For the text-containing cell, return its midpoint in (x, y) coordinate format. 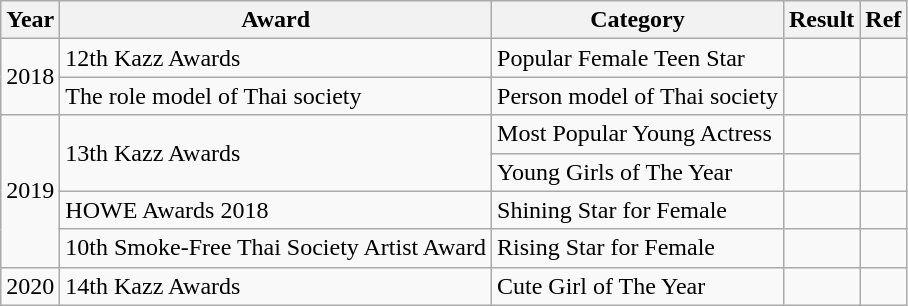
Cute Girl of The Year (638, 286)
Shining Star for Female (638, 210)
Category (638, 20)
HOWE Awards 2018 (276, 210)
Year (30, 20)
Result (821, 20)
13th Kazz Awards (276, 153)
Popular Female Teen Star (638, 58)
10th Smoke-Free Thai Society Artist Award (276, 248)
Rising Star for Female (638, 248)
Ref (884, 20)
2018 (30, 77)
2020 (30, 286)
12th Kazz Awards (276, 58)
Most Popular Young Actress (638, 134)
Award (276, 20)
Young Girls of The Year (638, 172)
The role model of Thai society (276, 96)
2019 (30, 191)
Person model of Thai society (638, 96)
14th Kazz Awards (276, 286)
